Find where the given text appears and provide that cell's center as (x, y) coordinate. 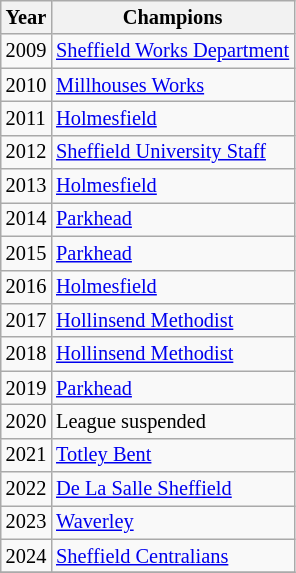
De La Salle Sheffield (172, 489)
2024 (26, 556)
2023 (26, 522)
2010 (26, 85)
2015 (26, 253)
League suspended (172, 421)
2009 (26, 51)
2014 (26, 219)
Sheffield Works Department (172, 51)
Millhouses Works (172, 85)
Sheffield University Staff (172, 152)
2011 (26, 118)
2021 (26, 455)
2017 (26, 320)
Champions (172, 17)
2019 (26, 388)
2022 (26, 489)
2012 (26, 152)
2016 (26, 287)
Waverley (172, 522)
Year (26, 17)
Sheffield Centralians (172, 556)
2018 (26, 354)
2020 (26, 421)
2013 (26, 186)
Totley Bent (172, 455)
